Determine the [X, Y] coordinate at the center of the cell enclosing the given text.  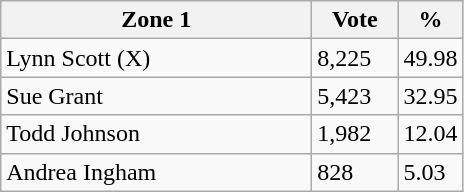
1,982 [355, 134]
32.95 [430, 96]
Todd Johnson [156, 134]
5.03 [430, 172]
Andrea Ingham [156, 172]
8,225 [355, 58]
12.04 [430, 134]
49.98 [430, 58]
Lynn Scott (X) [156, 58]
% [430, 20]
Zone 1 [156, 20]
828 [355, 172]
5,423 [355, 96]
Sue Grant [156, 96]
Vote [355, 20]
